Identify which cell holds the provided text, then report its (X, Y) central coordinate. 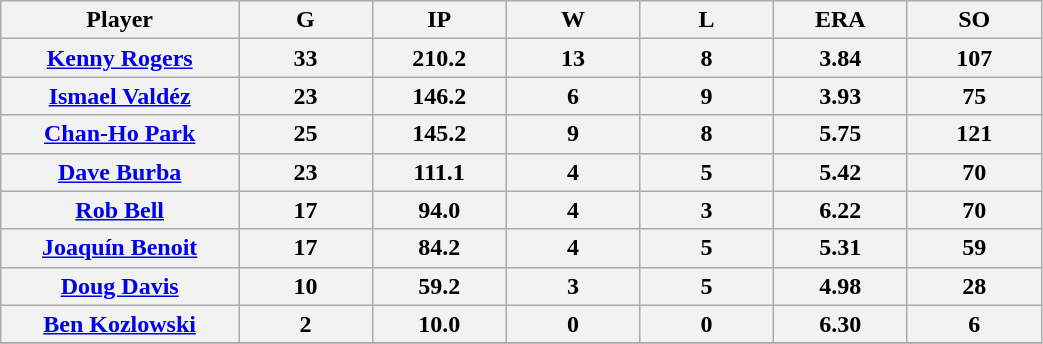
3.93 (840, 96)
28 (974, 286)
5.31 (840, 248)
Ismael Valdéz (120, 96)
2 (306, 324)
145.2 (439, 134)
Ben Kozlowski (120, 324)
107 (974, 58)
33 (306, 58)
4.98 (840, 286)
5.75 (840, 134)
Player (120, 20)
94.0 (439, 210)
Doug Davis (120, 286)
6.22 (840, 210)
Dave Burba (120, 172)
121 (974, 134)
25 (306, 134)
Chan-Ho Park (120, 134)
IP (439, 20)
G (306, 20)
SO (974, 20)
75 (974, 96)
146.2 (439, 96)
6.30 (840, 324)
111.1 (439, 172)
5.42 (840, 172)
59 (974, 248)
3.84 (840, 58)
ERA (840, 20)
84.2 (439, 248)
Kenny Rogers (120, 58)
13 (573, 58)
10.0 (439, 324)
210.2 (439, 58)
Joaquín Benoit (120, 248)
L (707, 20)
10 (306, 286)
59.2 (439, 286)
Rob Bell (120, 210)
W (573, 20)
